Pinpoint the cell where the given text exists, returning its [X, Y] midpoint coordinate. 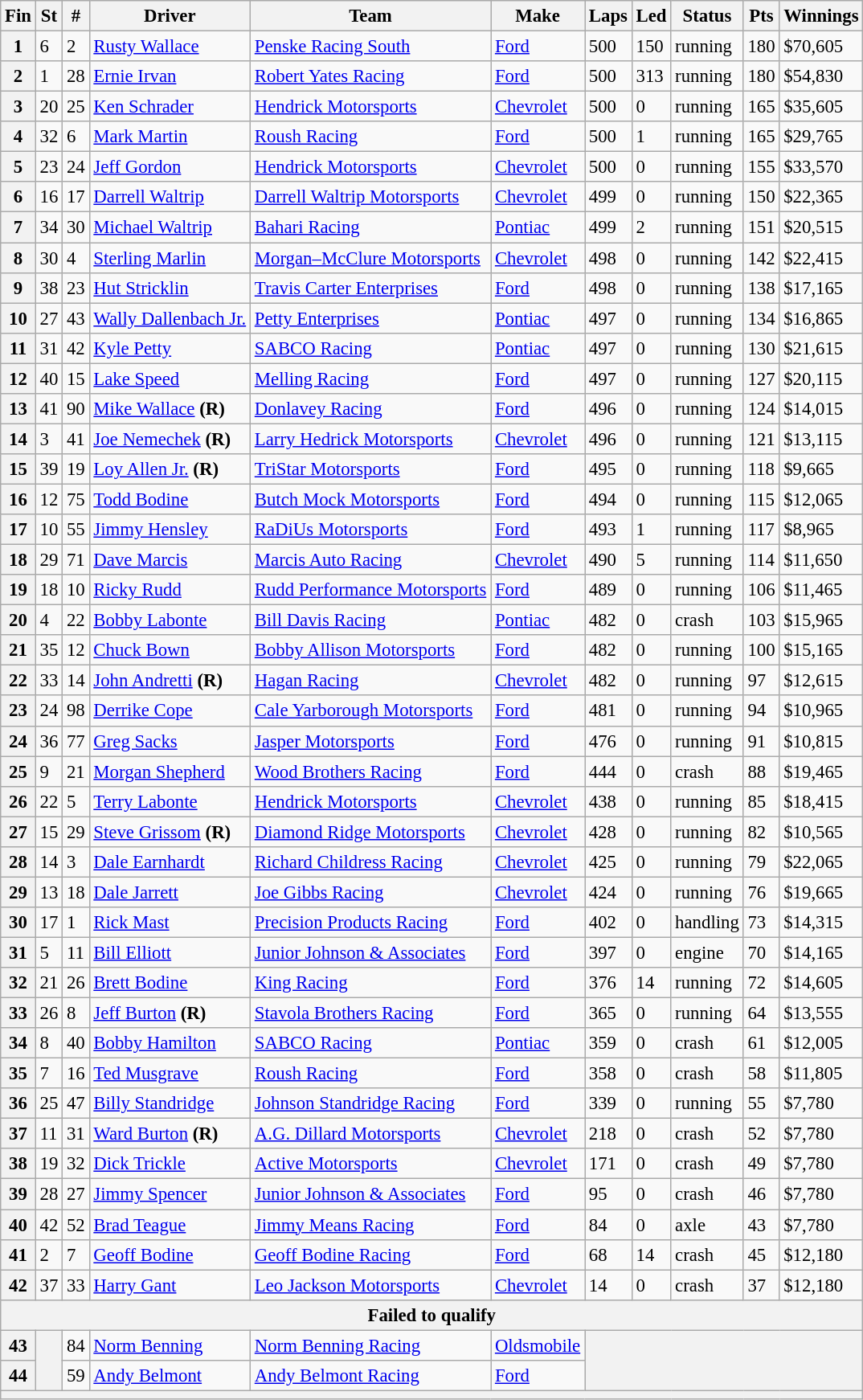
Wally Dallenbach Jr. [170, 318]
47 [76, 1103]
490 [609, 560]
359 [609, 1043]
444 [609, 772]
Ted Musgrave [170, 1074]
Wood Brothers Racing [370, 772]
$10,565 [821, 832]
$29,765 [821, 137]
Melling Racing [370, 379]
$13,115 [821, 439]
TriStar Motorsports [370, 469]
Bahari Racing [370, 227]
171 [609, 1165]
$35,605 [821, 107]
Laps [609, 16]
127 [762, 379]
St [48, 16]
Winnings [821, 16]
428 [609, 832]
115 [762, 499]
axle [707, 1225]
Jimmy Means Racing [370, 1225]
$33,570 [821, 167]
117 [762, 530]
46 [762, 1194]
$11,465 [821, 590]
134 [762, 318]
91 [762, 741]
Stavola Brothers Racing [370, 1013]
Derrike Cope [170, 711]
Bill Elliott [170, 952]
$8,965 [821, 530]
124 [762, 409]
$19,665 [821, 892]
$21,615 [821, 348]
Geoff Bodine Racing [370, 1255]
$70,605 [821, 47]
75 [76, 499]
Greg Sacks [170, 741]
130 [762, 348]
$11,805 [821, 1074]
$16,865 [821, 318]
Dave Marcis [170, 560]
Ricky Rudd [170, 590]
Mike Wallace (R) [170, 409]
481 [609, 711]
Andy Belmont Racing [370, 1376]
Chuck Bown [170, 650]
$10,965 [821, 711]
Bobby Hamilton [170, 1043]
Leo Jackson Motorsports [370, 1285]
495 [609, 469]
$20,515 [821, 227]
64 [762, 1013]
Terry Labonte [170, 801]
59 [76, 1376]
$20,115 [821, 379]
365 [609, 1013]
Steve Grissom (R) [170, 832]
Johnson Standridge Racing [370, 1103]
Richard Childress Racing [370, 862]
493 [609, 530]
Jeff Gordon [170, 167]
$11,650 [821, 560]
Penske Racing South [370, 47]
90 [76, 409]
Rudd Performance Motorsports [370, 590]
85 [762, 801]
John Andretti (R) [170, 681]
Rusty Wallace [170, 47]
Hut Stricklin [170, 288]
73 [762, 923]
121 [762, 439]
$14,315 [821, 923]
68 [609, 1255]
RaDiUs Motorsports [370, 530]
Geoff Bodine [170, 1255]
$22,415 [821, 258]
Lake Speed [170, 379]
79 [762, 862]
Darrell Waltrip Motorsports [370, 197]
King Racing [370, 983]
Jimmy Hensley [170, 530]
engine [707, 952]
358 [609, 1074]
494 [609, 499]
Jasper Motorsports [370, 741]
$12,065 [821, 499]
114 [762, 560]
Rick Mast [170, 923]
76 [762, 892]
$54,830 [821, 76]
Marcis Auto Racing [370, 560]
72 [762, 983]
$15,965 [821, 620]
Precision Products Racing [370, 923]
Brad Teague [170, 1225]
Donlavey Racing [370, 409]
Status [707, 16]
Fin [18, 16]
376 [609, 983]
61 [762, 1043]
Sterling Marlin [170, 258]
# [76, 16]
Jimmy Spencer [170, 1194]
44 [18, 1376]
Michael Waltrip [170, 227]
Pts [762, 16]
Make [538, 16]
438 [609, 801]
Led [651, 16]
Butch Mock Motorsports [370, 499]
Failed to qualify [432, 1315]
$10,815 [821, 741]
138 [762, 288]
425 [609, 862]
Bill Davis Racing [370, 620]
handling [707, 923]
Brett Bodine [170, 983]
Joe Nemechek (R) [170, 439]
Ernie Irvan [170, 76]
Active Motorsports [370, 1165]
Norm Benning [170, 1345]
Morgan Shepherd [170, 772]
Dick Trickle [170, 1165]
397 [609, 952]
$12,005 [821, 1043]
313 [651, 76]
77 [76, 741]
Team [370, 16]
489 [609, 590]
Norm Benning Racing [370, 1345]
Dale Jarrett [170, 892]
$14,165 [821, 952]
82 [762, 832]
476 [609, 741]
95 [609, 1194]
151 [762, 227]
Bobby Allison Motorsports [370, 650]
Driver [170, 16]
142 [762, 258]
Dale Earnhardt [170, 862]
$12,615 [821, 681]
Joe Gibbs Racing [370, 892]
100 [762, 650]
339 [609, 1103]
Bobby Labonte [170, 620]
$19,465 [821, 772]
Petty Enterprises [370, 318]
$9,665 [821, 469]
97 [762, 681]
103 [762, 620]
$14,605 [821, 983]
402 [609, 923]
Billy Standridge [170, 1103]
94 [762, 711]
155 [762, 167]
A.G. Dillard Motorsports [370, 1134]
Andy Belmont [170, 1376]
Cale Yarborough Motorsports [370, 711]
$18,415 [821, 801]
218 [609, 1134]
Ward Burton (R) [170, 1134]
$22,365 [821, 197]
Hagan Racing [370, 681]
Loy Allen Jr. (R) [170, 469]
Jeff Burton (R) [170, 1013]
98 [76, 711]
58 [762, 1074]
424 [609, 892]
Larry Hedrick Motorsports [370, 439]
Darrell Waltrip [170, 197]
Ken Schrader [170, 107]
Travis Carter Enterprises [370, 288]
$22,065 [821, 862]
118 [762, 469]
49 [762, 1165]
Kyle Petty [170, 348]
Oldsmobile [538, 1345]
71 [76, 560]
Robert Yates Racing [370, 76]
106 [762, 590]
70 [762, 952]
88 [762, 772]
45 [762, 1255]
Mark Martin [170, 137]
$13,555 [821, 1013]
Todd Bodine [170, 499]
$15,165 [821, 650]
Morgan–McClure Motorsports [370, 258]
Harry Gant [170, 1285]
$14,015 [821, 409]
Diamond Ridge Motorsports [370, 832]
$17,165 [821, 288]
